Locate the cell with the specified text and output its [X, Y] center coordinate. 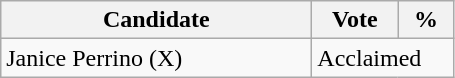
% [426, 20]
Candidate [156, 20]
Acclaimed [383, 58]
Janice Perrino (X) [156, 58]
Vote [355, 20]
